Search for the cell housing the specified text and yield its [X, Y] center coordinate. 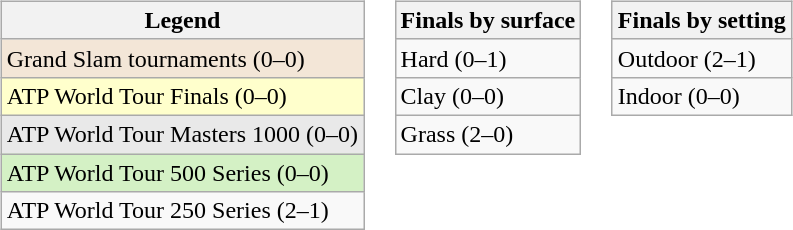
Legend [182, 20]
Outdoor (2–1) [702, 58]
Finals by setting [702, 20]
ATP World Tour Masters 1000 (0–0) [182, 134]
Grass (2–0) [488, 134]
Grand Slam tournaments (0–0) [182, 58]
Clay (0–0) [488, 96]
Indoor (0–0) [702, 96]
ATP World Tour Finals (0–0) [182, 96]
ATP World Tour 500 Series (0–0) [182, 173]
Finals by surface [488, 20]
Hard (0–1) [488, 58]
ATP World Tour 250 Series (2–1) [182, 211]
